Extract the (x, y) coordinate from the center of the cell holding the provided text.  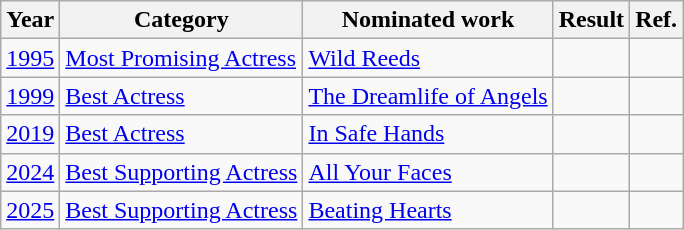
1999 (30, 96)
2025 (30, 210)
Year (30, 20)
2019 (30, 134)
Beating Hearts (428, 210)
Result (591, 20)
Most Promising Actress (182, 58)
Wild Reeds (428, 58)
All Your Faces (428, 172)
1995 (30, 58)
2024 (30, 172)
In Safe Hands (428, 134)
Nominated work (428, 20)
The Dreamlife of Angels (428, 96)
Ref. (656, 20)
Category (182, 20)
